For the text-containing cell, return its midpoint in (x, y) coordinate format. 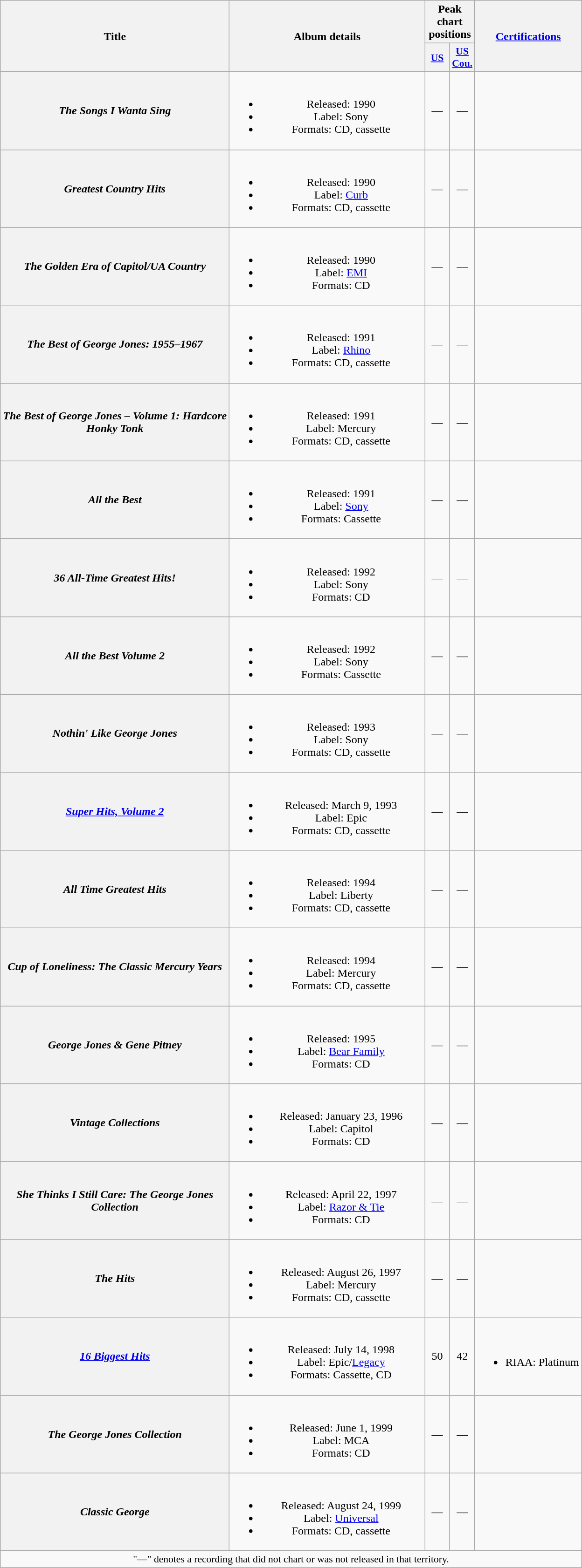
US (437, 58)
Released: July 14, 1998Label: Epic/LegacyFormats: Cassette, CD (327, 1356)
Album details (327, 36)
Released: 1991Label: RhinoFormats: CD, cassette (327, 344)
The Hits (115, 1279)
The Best of George Jones: 1955–1967 (115, 344)
All Time Greatest Hits (115, 889)
Released: August 26, 1997Label: MercuryFormats: CD, cassette (327, 1279)
RIAA: Platinum (528, 1356)
"—" denotes a recording that did not chart or was not released in that territory. (291, 1559)
All the Best Volume 2 (115, 655)
Released: 1992Label: SonyFormats: CD (327, 578)
Released: 1994Label: MercuryFormats: CD, cassette (327, 967)
Released: April 22, 1997Label: Razor & TieFormats: CD (327, 1200)
Title (115, 36)
36 All-Time Greatest Hits! (115, 578)
The Golden Era of Capitol/UA Country (115, 267)
The Best of George Jones – Volume 1: Hardcore Honky Tonk (115, 422)
42 (462, 1356)
Released: 1994Label: LibertyFormats: CD, cassette (327, 889)
The George Jones Collection (115, 1434)
Peak chart positions (450, 22)
16 Biggest Hits (115, 1356)
Super Hits, Volume 2 (115, 812)
Released: 1991Label: MercuryFormats: CD, cassette (327, 422)
Cup of Loneliness: The Classic Mercury Years (115, 967)
Released: 1991Label: SonyFormats: Cassette (327, 500)
Vintage Collections (115, 1123)
Released: 1990Label: SonyFormats: CD, cassette (327, 111)
Released: 1990Label: EMIFormats: CD (327, 267)
She Thinks I Still Care: The George Jones Collection (115, 1200)
Released: 1990Label: CurbFormats: CD, cassette (327, 188)
Nothin' Like George Jones (115, 733)
Released: August 24, 1999Label: UniversalFormats: CD, cassette (327, 1512)
Released: March 9, 1993Label: EpicFormats: CD, cassette (327, 812)
George Jones & Gene Pitney (115, 1045)
Released: 1993Label: SonyFormats: CD, cassette (327, 733)
50 (437, 1356)
Classic George (115, 1512)
Certifications (528, 36)
Greatest Country Hits (115, 188)
Released: 1995Label: Bear FamilyFormats: CD (327, 1045)
Released: 1992Label: SonyFormats: Cassette (327, 655)
USCou. (462, 58)
Released: January 23, 1996Label: CapitolFormats: CD (327, 1123)
All the Best (115, 500)
The Songs I Wanta Sing (115, 111)
Released: June 1, 1999Label: MCAFormats: CD (327, 1434)
